Extract the [X, Y] coordinate from the center of the cell holding the provided text.  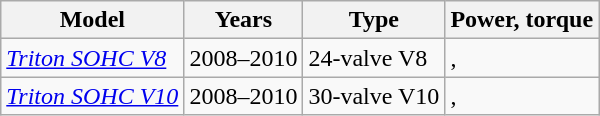
Type [374, 20]
30-valve V10 [374, 96]
Model [92, 20]
Power, torque [522, 20]
Years [244, 20]
Triton SOHC V10 [92, 96]
Triton SOHC V8 [92, 58]
24-valve V8 [374, 58]
